Provide the (x, y) coordinate of the cell's center where the given text is located.  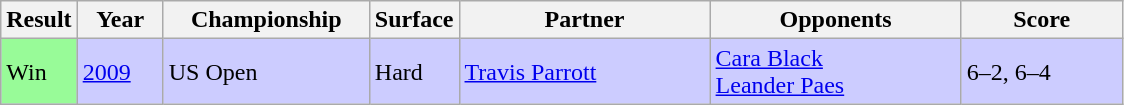
Year (120, 20)
US Open (266, 72)
Surface (414, 20)
Win (39, 72)
Championship (266, 20)
Hard (414, 72)
Cara Black Leander Paes (836, 72)
Travis Parrott (584, 72)
2009 (120, 72)
Score (1042, 20)
6–2, 6–4 (1042, 72)
Result (39, 20)
Partner (584, 20)
Opponents (836, 20)
